From the cell containing the given text, extract its center point as (x, y) coordinate. 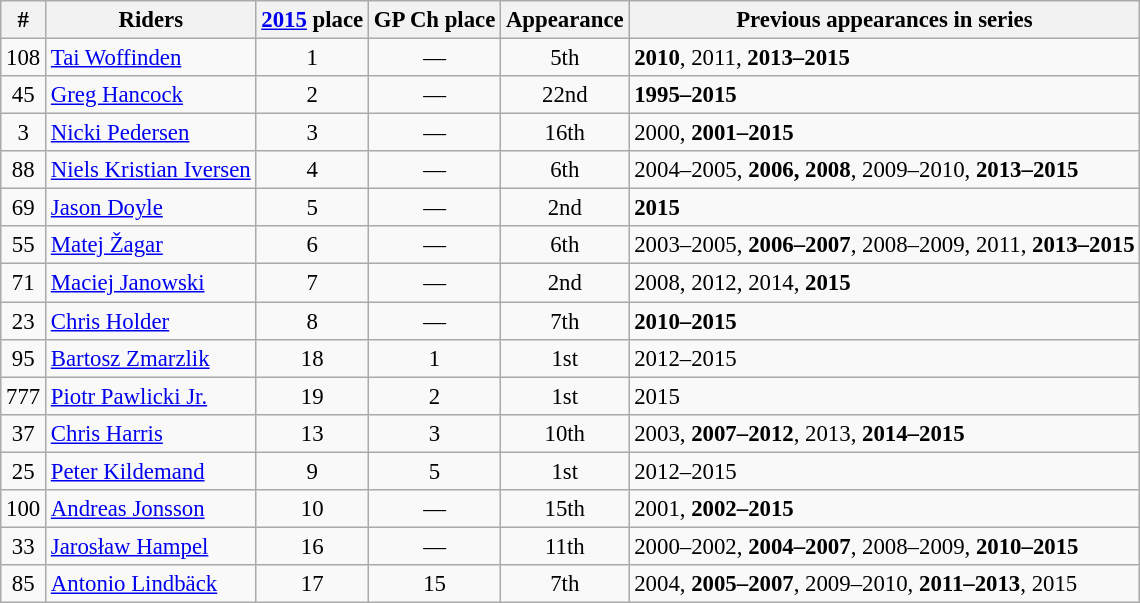
2004, 2005–2007, 2009–2010, 2011–2013, 2015 (884, 584)
25 (24, 471)
1995–2015 (884, 95)
Niels Kristian Iversen (152, 170)
10 (312, 509)
Nicki Pedersen (152, 133)
2001, 2002–2015 (884, 509)
8 (312, 321)
2003–2005, 2006–2007, 2008–2009, 2011, 2013–2015 (884, 245)
100 (24, 509)
18 (312, 358)
Previous appearances in series (884, 20)
16 (312, 546)
Appearance (565, 20)
37 (24, 433)
Matej Žagar (152, 245)
23 (24, 321)
45 (24, 95)
777 (24, 396)
Greg Hancock (152, 95)
88 (24, 170)
69 (24, 208)
Piotr Pawlicki Jr. (152, 396)
15 (435, 584)
2000–2002, 2004–2007, 2008–2009, 2010–2015 (884, 546)
Chris Holder (152, 321)
Maciej Janowski (152, 283)
55 (24, 245)
Jarosław Hampel (152, 546)
33 (24, 546)
Bartosz Zmarzlik (152, 358)
# (24, 20)
19 (312, 396)
95 (24, 358)
Tai Woffinden (152, 58)
2003, 2007–2012, 2013, 2014–2015 (884, 433)
2008, 2012, 2014, 2015 (884, 283)
22nd (565, 95)
6 (312, 245)
2010, 2011, 2013–2015 (884, 58)
5th (565, 58)
2015 place (312, 20)
16th (565, 133)
85 (24, 584)
GP Ch place (435, 20)
Chris Harris (152, 433)
9 (312, 471)
71 (24, 283)
Peter Kildemand (152, 471)
2000, 2001–2015 (884, 133)
Antonio Lindbäck (152, 584)
7 (312, 283)
15th (565, 509)
13 (312, 433)
Andreas Jonsson (152, 509)
10th (565, 433)
2010–2015 (884, 321)
2004–2005, 2006, 2008, 2009–2010, 2013–2015 (884, 170)
Riders (152, 20)
4 (312, 170)
Jason Doyle (152, 208)
108 (24, 58)
11th (565, 546)
17 (312, 584)
